Locate the cell with the specified text and output its (x, y) center coordinate. 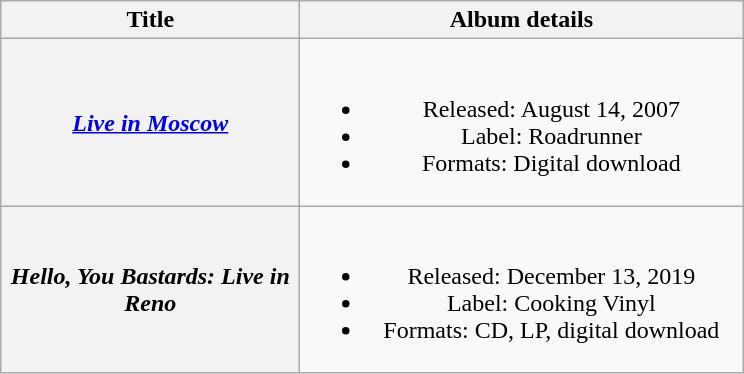
Album details (522, 20)
Live in Moscow (150, 122)
Released: August 14, 2007Label: RoadrunnerFormats: Digital download (522, 122)
Title (150, 20)
Released: December 13, 2019Label: Cooking VinylFormats: CD, LP, digital download (522, 290)
Hello, You Bastards: Live in Reno (150, 290)
